Scan for the cell matching the given text and deliver its (x, y) coordinate at center. 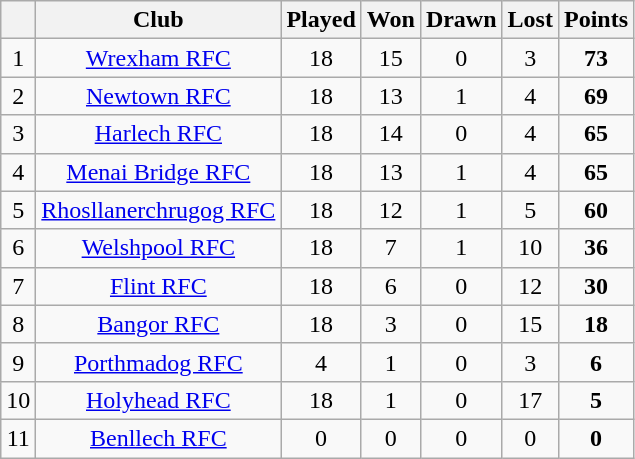
Wrexham RFC (158, 58)
2 (18, 96)
60 (596, 210)
Lost (530, 20)
Menai Bridge RFC (158, 172)
14 (390, 134)
Club (158, 20)
30 (596, 286)
Points (596, 20)
36 (596, 248)
Won (390, 20)
9 (18, 362)
Bangor RFC (158, 324)
Rhosllanerchrugog RFC (158, 210)
17 (530, 400)
Played (321, 20)
11 (18, 438)
69 (596, 96)
Flint RFC (158, 286)
73 (596, 58)
Newtown RFC (158, 96)
Benllech RFC (158, 438)
8 (18, 324)
Welshpool RFC (158, 248)
Porthmadog RFC (158, 362)
Holyhead RFC (158, 400)
Harlech RFC (158, 134)
Drawn (461, 20)
